Detect which cell encompasses the target text, then output its [x, y] center coordinate. 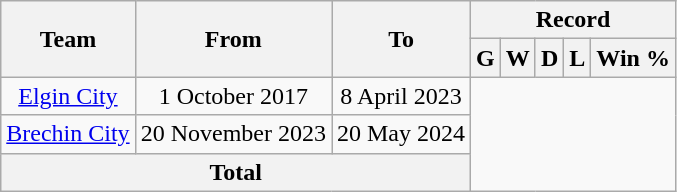
Brechin City [68, 134]
From [233, 39]
1 October 2017 [233, 96]
8 April 2023 [402, 96]
Total [236, 172]
To [402, 39]
20 November 2023 [233, 134]
W [518, 58]
D [549, 58]
20 May 2024 [402, 134]
G [486, 58]
Win % [634, 58]
Record [574, 20]
L [578, 58]
Team [68, 39]
Elgin City [68, 96]
